Output the (x, y) coordinate of the center of the cell containing the given text.  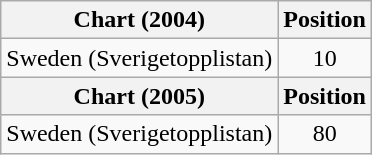
Chart (2004) (140, 20)
Chart (2005) (140, 96)
10 (325, 58)
80 (325, 134)
